Return (x, y) of the center of cell containing provided text 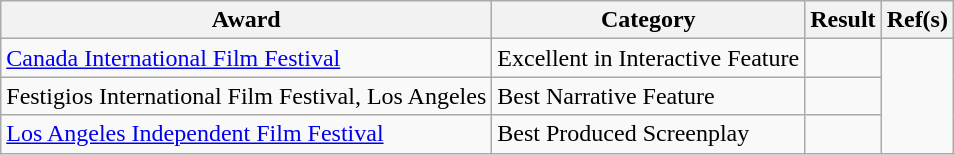
Festigios International Film Festival, Los Angeles (246, 96)
Ref(s) (917, 20)
Excellent in Interactive Feature (648, 58)
Award (246, 20)
Los Angeles Independent Film Festival (246, 134)
Best Narrative Feature (648, 96)
Category (648, 20)
Canada International Film Festival (246, 58)
Result (843, 20)
Best Produced Screenplay (648, 134)
